From the cell containing the given text, extract its center point as [X, Y] coordinate. 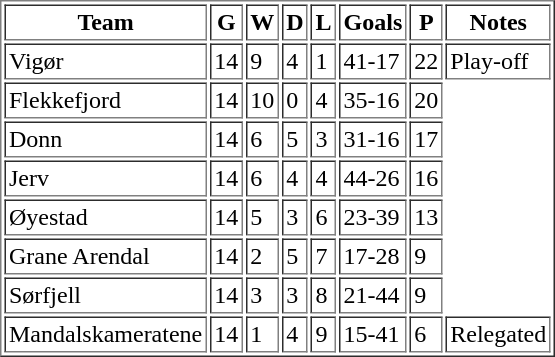
W [262, 22]
41-17 [373, 62]
Flekkefjord [105, 100]
31-16 [373, 140]
Donn [105, 140]
22 [426, 62]
G [226, 22]
0 [295, 100]
Team [105, 22]
L [324, 22]
Jerv [105, 178]
8 [324, 296]
Notes [498, 22]
23-39 [373, 218]
Play-off [498, 62]
Goals [373, 22]
16 [426, 178]
35-16 [373, 100]
17 [426, 140]
44-26 [373, 178]
P [426, 22]
2 [262, 256]
20 [426, 100]
Øyestad [105, 218]
D [295, 22]
13 [426, 218]
17-28 [373, 256]
Grane Arendal [105, 256]
15-41 [373, 334]
Relegated [498, 334]
10 [262, 100]
21-44 [373, 296]
Mandalskameratene [105, 334]
7 [324, 256]
Vigør [105, 62]
Sørfjell [105, 296]
